Find where the given text appears and provide that cell's center as [x, y] coordinate. 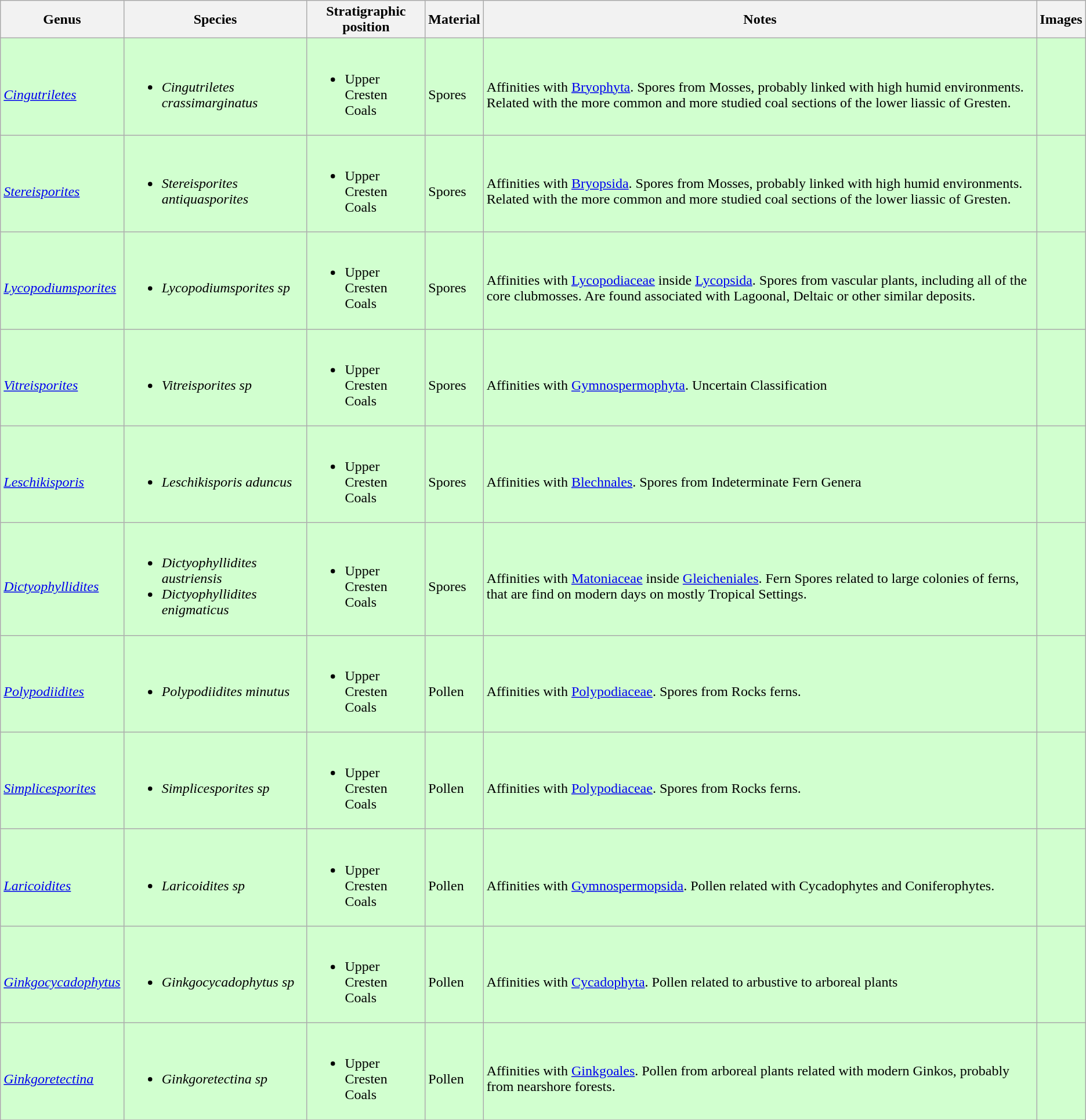
Cingutriletes [62, 87]
Ginkgoretectina [62, 1071]
Ginkgocycadophytus sp [215, 974]
Simplicesporites sp [215, 781]
Species [215, 20]
Ginkgoretectina sp [215, 1071]
Leschikisporis [62, 474]
Dictyophyllidites [62, 579]
Affinities with Gymnospermopsida. Pollen related with Cycadophytes and Coniferophytes. [760, 877]
Simplicesporites [62, 781]
Affinities with Cycadophyta. Pollen related to arbustive to arboreal plants [760, 974]
Stereisporites [62, 183]
Leschikisporis aduncus [215, 474]
Affinities with Gymnospermophyta. Uncertain Classification [760, 377]
Stereisporites antiquasporites [215, 183]
Images [1061, 20]
Vitreisporites [62, 377]
Lycopodiumsporites [62, 281]
Lycopodiumsporites sp [215, 281]
Polypodiidites minutus [215, 683]
Affinities with Blechnales. Spores from Indeterminate Fern Genera [760, 474]
Genus [62, 20]
Polypodiidites [62, 683]
Affinities with Ginkgoales. Pollen from arboreal plants related with modern Ginkos, probably from nearshore forests. [760, 1071]
Cingutriletes crassimarginatus [215, 87]
Vitreisporites sp [215, 377]
Ginkgocycadophytus [62, 974]
Notes [760, 20]
Material [454, 20]
Laricoidites sp [215, 877]
Stratigraphic position [366, 20]
Dictyophyllidites austriensisDictyophyllidites enigmaticus [215, 579]
Laricoidites [62, 877]
